Provide the (X, Y) coordinate of the cell's center where the given text is located.  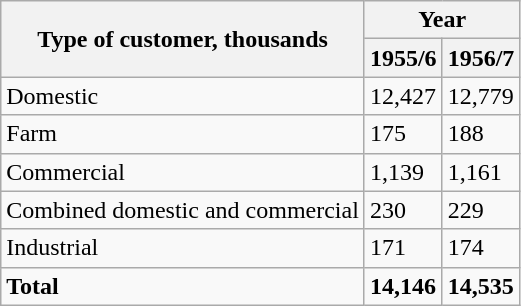
14,535 (481, 286)
Farm (183, 134)
Year (442, 20)
1955/6 (403, 58)
175 (403, 134)
Combined domestic and commercial (183, 210)
12,427 (403, 96)
171 (403, 248)
14,146 (403, 286)
188 (481, 134)
229 (481, 210)
1,139 (403, 172)
Industrial (183, 248)
Total (183, 286)
Commercial (183, 172)
Domestic (183, 96)
1956/7 (481, 58)
Type of customer, thousands (183, 39)
230 (403, 210)
174 (481, 248)
1,161 (481, 172)
12,779 (481, 96)
